Locate the cell with the specified text and output its [X, Y] center coordinate. 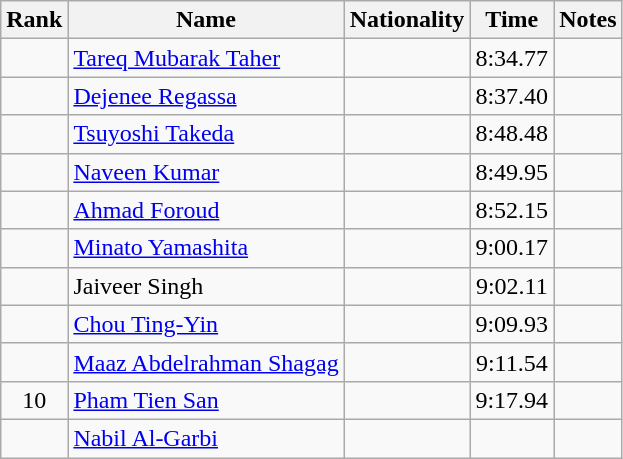
Minato Yamashita [206, 248]
10 [34, 400]
8:34.77 [512, 58]
Name [206, 20]
Tareq Mubarak Taher [206, 58]
Dejenee Regassa [206, 96]
Maaz Abdelrahman Shagag [206, 362]
8:37.40 [512, 96]
9:11.54 [512, 362]
Time [512, 20]
Tsuyoshi Takeda [206, 134]
8:49.95 [512, 172]
9:00.17 [512, 248]
9:09.93 [512, 324]
Naveen Kumar [206, 172]
Chou Ting-Yin [206, 324]
Rank [34, 20]
8:52.15 [512, 210]
Notes [588, 20]
Pham Tien San [206, 400]
8:48.48 [512, 134]
Nabil Al-Garbi [206, 438]
Nationality [407, 20]
Ahmad Foroud [206, 210]
Jaiveer Singh [206, 286]
9:17.94 [512, 400]
9:02.11 [512, 286]
